Scan for the cell matching the given text and deliver its [X, Y] coordinate at center. 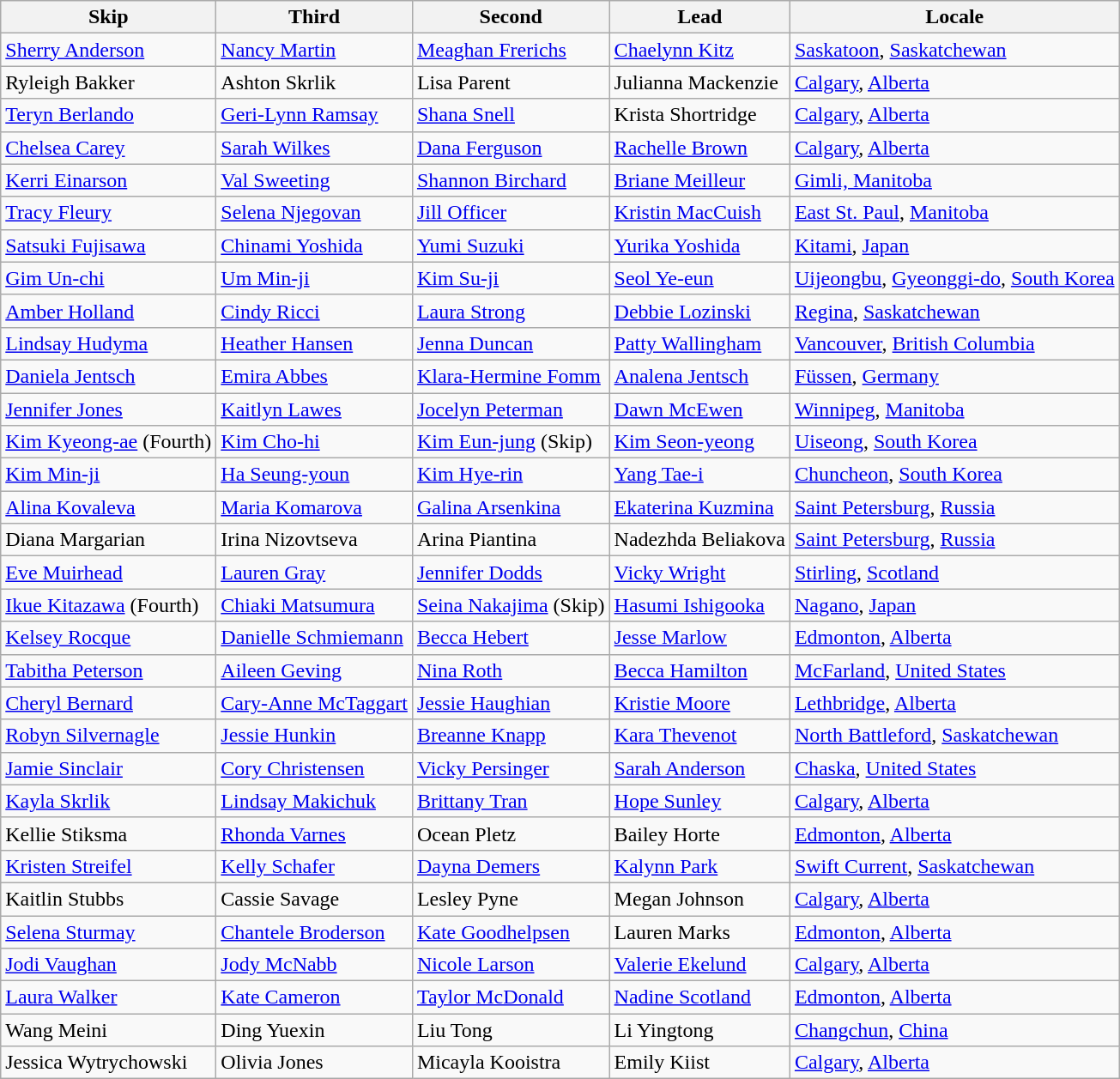
Tabitha Peterson [108, 670]
Chiaki Matsumura [314, 605]
Danielle Schmiemann [314, 638]
Third [314, 17]
Rhonda Varnes [314, 833]
Kristin MacCuish [699, 213]
Diana Margarian [108, 540]
Becca Hebert [511, 638]
Jessie Hunkin [314, 736]
Cindy Ricci [314, 311]
Daniela Jentsch [108, 376]
Gimli, Manitoba [954, 180]
Li Yingtong [699, 1030]
Lauren Gray [314, 573]
Heather Hansen [314, 343]
Kelly Schafer [314, 866]
Jessie Haughian [511, 703]
Swift Current, Saskatchewan [954, 866]
Nina Roth [511, 670]
Irina Nizovtseva [314, 540]
Laura Strong [511, 311]
Cheryl Bernard [108, 703]
McFarland, United States [954, 670]
Ding Yuexin [314, 1030]
Chaelynn Kitz [699, 50]
Nadezhda Beliakova [699, 540]
Klara-Hermine Fomm [511, 376]
Jesse Marlow [699, 638]
Tracy Fleury [108, 213]
Füssen, Germany [954, 376]
Valerie Ekelund [699, 965]
Teryn Berlando [108, 115]
Julianna Mackenzie [699, 82]
Dawn McEwen [699, 409]
Vancouver, British Columbia [954, 343]
Kate Cameron [314, 997]
Chantele Broderson [314, 931]
Lisa Parent [511, 82]
Shannon Birchard [511, 180]
Breanne Knapp [511, 736]
Kayla Skrlik [108, 801]
Chelsea Carey [108, 148]
Uiseong, South Korea [954, 442]
Analena Jentsch [699, 376]
Uijeongbu, Gyeonggi-do, South Korea [954, 278]
Cassie Savage [314, 899]
Aileen Geving [314, 670]
Emily Kiist [699, 1063]
Dana Ferguson [511, 148]
Ekaterina Kuzmina [699, 507]
Nadine Scotland [699, 997]
Kara Thevenot [699, 736]
Kim Kyeong-ae (Fourth) [108, 442]
Kim Seon-yeong [699, 442]
Micayla Kooistra [511, 1063]
Sarah Wilkes [314, 148]
Sherry Anderson [108, 50]
Meaghan Frerichs [511, 50]
Kaitlin Stubbs [108, 899]
Hope Sunley [699, 801]
Shana Snell [511, 115]
Lauren Marks [699, 931]
Seol Ye-eun [699, 278]
Galina Arsenkina [511, 507]
Kristen Streifel [108, 866]
Wang Meini [108, 1030]
Second [511, 17]
Debbie Lozinski [699, 311]
Brittany Tran [511, 801]
Chinami Yoshida [314, 246]
Locale [954, 17]
Ryleigh Bakker [108, 82]
Yumi Suzuki [511, 246]
Winnipeg, Manitoba [954, 409]
Skip [108, 17]
Jocelyn Peterman [511, 409]
Bailey Horte [699, 833]
Liu Tong [511, 1030]
Kelsey Rocque [108, 638]
Ashton Skrlik [314, 82]
Jody McNabb [314, 965]
Kim Min-ji [108, 475]
Kitami, Japan [954, 246]
Alina Kovaleva [108, 507]
Eve Muirhead [108, 573]
Olivia Jones [314, 1063]
East St. Paul, Manitoba [954, 213]
Jennifer Dodds [511, 573]
Jodi Vaughan [108, 965]
Changchun, China [954, 1030]
Stirling, Scotland [954, 573]
Yurika Yoshida [699, 246]
Chaska, United States [954, 768]
Lindsay Hudyma [108, 343]
Jamie Sinclair [108, 768]
Regina, Saskatchewan [954, 311]
Geri-Lynn Ramsay [314, 115]
Megan Johnson [699, 899]
Taylor McDonald [511, 997]
Lindsay Makichuk [314, 801]
Nagano, Japan [954, 605]
Kalynn Park [699, 866]
Satsuki Fujisawa [108, 246]
Briane Meilleur [699, 180]
Saskatoon, Saskatchewan [954, 50]
Kim Su-ji [511, 278]
Val Sweeting [314, 180]
Ha Seung-youn [314, 475]
Emira Abbes [314, 376]
Vicky Persinger [511, 768]
Kellie Stiksma [108, 833]
Arina Piantina [511, 540]
Jessica Wytrychowski [108, 1063]
Amber Holland [108, 311]
Kaitlyn Lawes [314, 409]
Laura Walker [108, 997]
Um Min-ji [314, 278]
Krista Shortridge [699, 115]
Jenna Duncan [511, 343]
Ocean Pletz [511, 833]
Chuncheon, South Korea [954, 475]
Jennifer Jones [108, 409]
Yang Tae-i [699, 475]
Jill Officer [511, 213]
Maria Komarova [314, 507]
Lead [699, 17]
North Battleford, Saskatchewan [954, 736]
Ikue Kitazawa (Fourth) [108, 605]
Kristie Moore [699, 703]
Lethbridge, Alberta [954, 703]
Rachelle Brown [699, 148]
Hasumi Ishigooka [699, 605]
Kim Cho-hi [314, 442]
Patty Wallingham [699, 343]
Selena Sturmay [108, 931]
Robyn Silvernagle [108, 736]
Sarah Anderson [699, 768]
Lesley Pyne [511, 899]
Nicole Larson [511, 965]
Vicky Wright [699, 573]
Kim Hye-rin [511, 475]
Dayna Demers [511, 866]
Kate Goodhelpsen [511, 931]
Becca Hamilton [699, 670]
Seina Nakajima (Skip) [511, 605]
Kerri Einarson [108, 180]
Kim Eun-jung (Skip) [511, 442]
Nancy Martin [314, 50]
Cory Christensen [314, 768]
Cary-Anne McTaggart [314, 703]
Gim Un-chi [108, 278]
Selena Njegovan [314, 213]
